Find where the given text appears and provide that cell's center as [X, Y] coordinate. 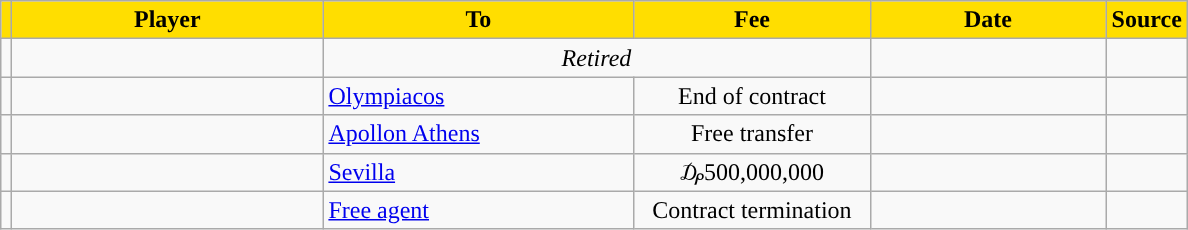
Free agent [478, 210]
Free transfer [752, 134]
Apollon Athens [478, 134]
Fee [752, 20]
End of contract [752, 96]
₯500,000,000 [752, 172]
Player [168, 20]
Olympiacos [478, 96]
Contract termination [752, 210]
Retired [596, 58]
To [478, 20]
Source [1146, 20]
Sevilla [478, 172]
Date [988, 20]
